Capture the cell that displays the provided text and extract its (X, Y) central coordinate. 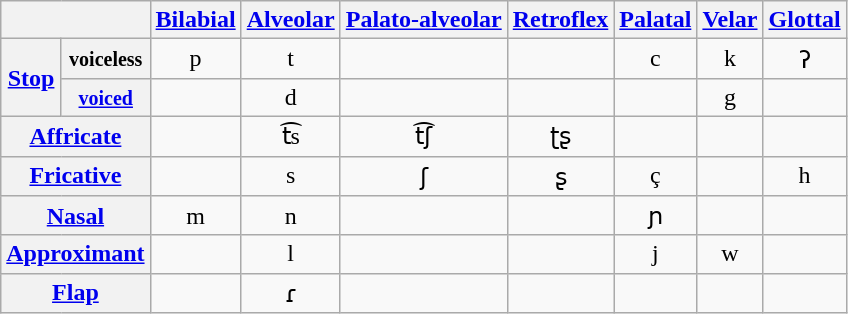
t͡ʃ (424, 136)
m (196, 216)
p (196, 59)
t͡s (290, 136)
ʂ (560, 176)
ç (656, 176)
c (656, 59)
n (290, 216)
Stop (32, 78)
Flap (76, 293)
ɲ (656, 216)
ɾ (290, 293)
Alveolar (290, 20)
Nasal (76, 216)
ʃ (424, 176)
Palato-alveolar (424, 20)
s (290, 176)
Bilabial (196, 20)
ʈʂ (560, 136)
Affricate (76, 136)
l (290, 254)
ʔ (804, 59)
Palatal (656, 20)
g (730, 97)
voiced (106, 97)
Fricative (76, 176)
Approximant (76, 254)
Retroflex (560, 20)
Velar (730, 20)
j (656, 254)
t (290, 59)
Glottal (804, 20)
w (730, 254)
h (804, 176)
d (290, 97)
voiceless (106, 59)
k (730, 59)
